Find where the given text appears and provide that cell's center as (x, y) coordinate. 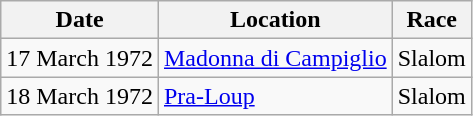
18 March 1972 (80, 96)
17 March 1972 (80, 58)
Date (80, 20)
Location (275, 20)
Pra-Loup (275, 96)
Madonna di Campiglio (275, 58)
Race (432, 20)
